Scan for the cell matching the given text and deliver its [x, y] coordinate at center. 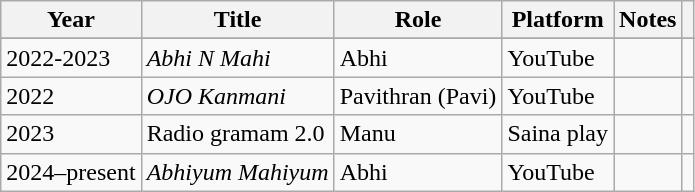
Title [238, 20]
2023 [71, 134]
2024–present [71, 172]
Year [71, 20]
Notes [648, 20]
Abhi N Mahi [238, 58]
Pavithran (Pavi) [418, 96]
Radio gramam 2.0 [238, 134]
2022-2023 [71, 58]
Role [418, 20]
Saina play [558, 134]
Abhiyum Mahiyum [238, 172]
Manu [418, 134]
Platform [558, 20]
2022 [71, 96]
OJO Kanmani [238, 96]
